Search for the cell housing the specified text and yield its [x, y] center coordinate. 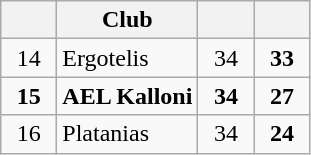
16 [29, 134]
14 [29, 58]
AEL Kalloni [128, 96]
Ergotelis [128, 58]
15 [29, 96]
27 [282, 96]
Platanias [128, 134]
Club [128, 20]
24 [282, 134]
33 [282, 58]
